Find where the given text appears and provide that cell's center as [X, Y] coordinate. 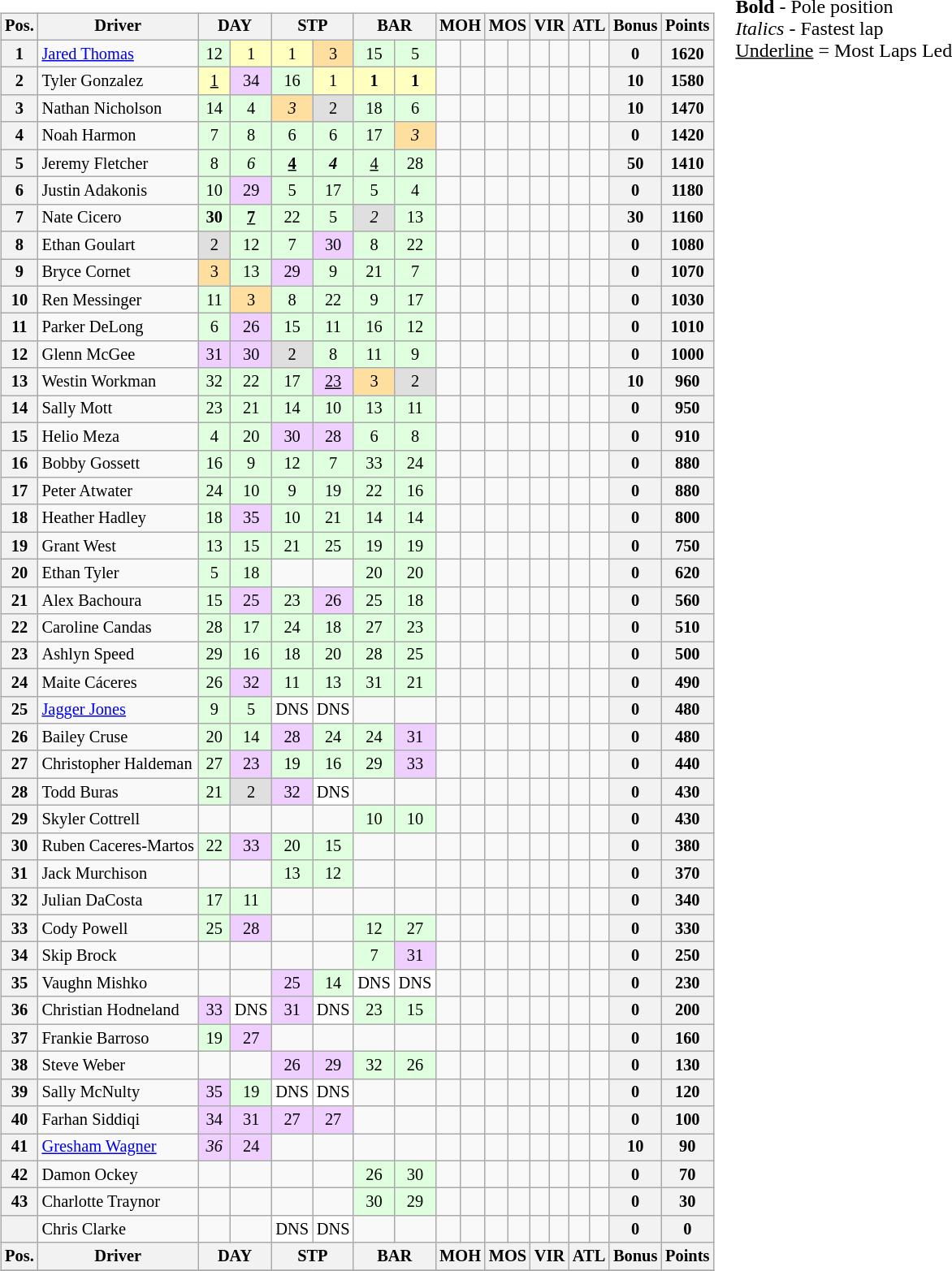
Parker DeLong [119, 327]
Alex Bachoura [119, 600]
39 [19, 1092]
1580 [687, 81]
Jared Thomas [119, 54]
Christian Hodneland [119, 1010]
Christopher Haldeman [119, 764]
Ethan Tyler [119, 573]
Grant West [119, 546]
1180 [687, 191]
Westin Workman [119, 382]
37 [19, 1038]
38 [19, 1066]
43 [19, 1202]
90 [687, 1148]
Nathan Nicholson [119, 109]
160 [687, 1038]
1070 [687, 273]
1010 [687, 327]
1000 [687, 355]
Julian DaCosta [119, 901]
120 [687, 1092]
Steve Weber [119, 1066]
Noah Harmon [119, 136]
Sally McNulty [119, 1092]
Helio Meza [119, 436]
560 [687, 600]
Cody Powell [119, 928]
910 [687, 436]
Ruben Caceres-Martos [119, 846]
50 [635, 163]
Heather Hadley [119, 518]
41 [19, 1148]
Peter Atwater [119, 491]
230 [687, 984]
130 [687, 1066]
510 [687, 628]
Ashlyn Speed [119, 655]
Tyler Gonzalez [119, 81]
Bailey Cruse [119, 737]
440 [687, 764]
Vaughn Mishko [119, 984]
960 [687, 382]
Maite Cáceres [119, 682]
Bryce Cornet [119, 273]
Gresham Wagner [119, 1148]
Chris Clarke [119, 1230]
Jack Murchison [119, 874]
950 [687, 409]
Sally Mott [119, 409]
370 [687, 874]
Ren Messinger [119, 300]
1620 [687, 54]
800 [687, 518]
Ethan Goulart [119, 245]
70 [687, 1174]
Bobby Gossett [119, 464]
1160 [687, 218]
Charlotte Traynor [119, 1202]
Frankie Barroso [119, 1038]
Todd Buras [119, 792]
Skip Brock [119, 956]
Jagger Jones [119, 710]
Damon Ockey [119, 1174]
Skyler Cottrell [119, 819]
Justin Adakonis [119, 191]
40 [19, 1120]
Glenn McGee [119, 355]
200 [687, 1010]
490 [687, 682]
750 [687, 546]
1030 [687, 300]
1410 [687, 163]
1420 [687, 136]
100 [687, 1120]
Nate Cicero [119, 218]
340 [687, 901]
330 [687, 928]
250 [687, 956]
1080 [687, 245]
500 [687, 655]
Caroline Candas [119, 628]
Jeremy Fletcher [119, 163]
1470 [687, 109]
380 [687, 846]
620 [687, 573]
Farhan Siddiqi [119, 1120]
42 [19, 1174]
